From the cell containing the given text, extract its center point as (x, y) coordinate. 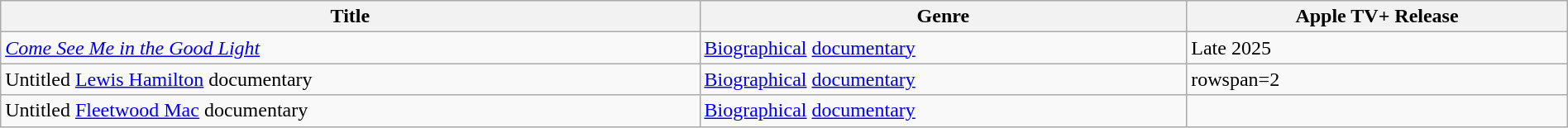
rowspan=2 (1377, 79)
Come See Me in the Good Light (351, 48)
Untitled Fleetwood Mac documentary (351, 111)
Late 2025 (1377, 48)
Untitled Lewis Hamilton documentary (351, 79)
Title (351, 17)
Genre (943, 17)
Apple TV+ Release (1377, 17)
